Find where the given text appears and provide that cell's center as (X, Y) coordinate. 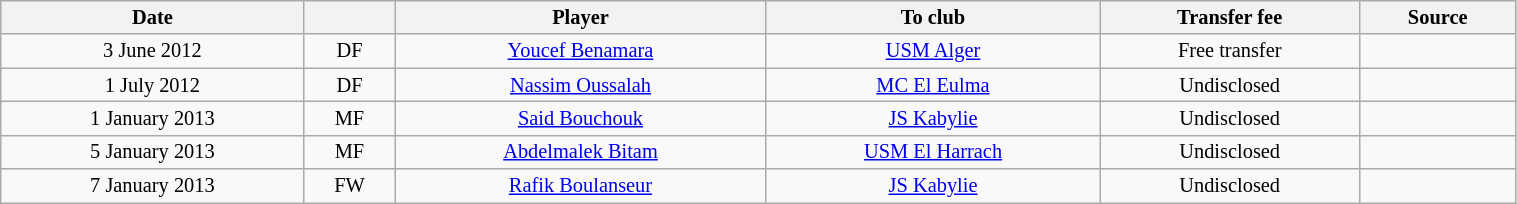
USM El Harrach (933, 152)
3 June 2012 (152, 51)
Nassim Oussalah (580, 85)
MC El Eulma (933, 85)
To club (933, 17)
Source (1438, 17)
1 January 2013 (152, 118)
Youcef Benamara (580, 51)
1 July 2012 (152, 85)
Date (152, 17)
Player (580, 17)
Rafik Boulanseur (580, 186)
FW (350, 186)
Transfer fee (1230, 17)
USM Alger (933, 51)
7 January 2013 (152, 186)
5 January 2013 (152, 152)
Free transfer (1230, 51)
Said Bouchouk (580, 118)
Abdelmalek Bitam (580, 152)
